Output the (X, Y) coordinate of the center of the cell containing the given text.  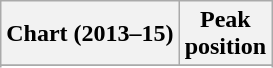
Peakposition (225, 34)
Chart (2013–15) (90, 34)
